Scan for the cell matching the given text and deliver its [X, Y] coordinate at center. 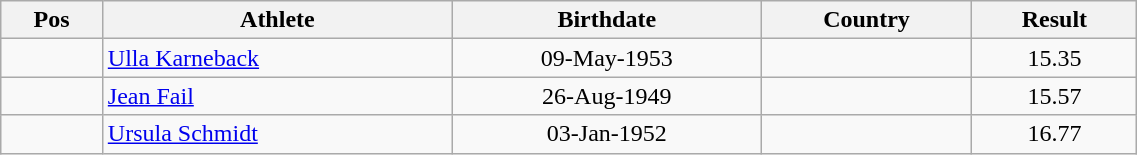
Jean Fail [277, 96]
Birthdate [606, 20]
03-Jan-1952 [606, 134]
Result [1054, 20]
26-Aug-1949 [606, 96]
Country [866, 20]
Athlete [277, 20]
Pos [52, 20]
Ursula Schmidt [277, 134]
15.57 [1054, 96]
16.77 [1054, 134]
09-May-1953 [606, 58]
Ulla Karneback [277, 58]
15.35 [1054, 58]
